Capture the cell that displays the provided text and extract its (X, Y) central coordinate. 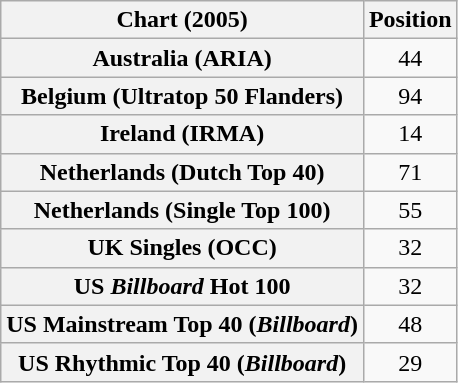
Chart (2005) (182, 20)
94 (410, 96)
48 (410, 324)
44 (410, 58)
Netherlands (Single Top 100) (182, 210)
US Rhythmic Top 40 (Billboard) (182, 362)
Ireland (IRMA) (182, 134)
US Mainstream Top 40 (Billboard) (182, 324)
Australia (ARIA) (182, 58)
Position (410, 20)
Netherlands (Dutch Top 40) (182, 172)
14 (410, 134)
71 (410, 172)
Belgium (Ultratop 50 Flanders) (182, 96)
55 (410, 210)
29 (410, 362)
US Billboard Hot 100 (182, 286)
UK Singles (OCC) (182, 248)
